Extract the (X, Y) coordinate from the center of the cell holding the provided text.  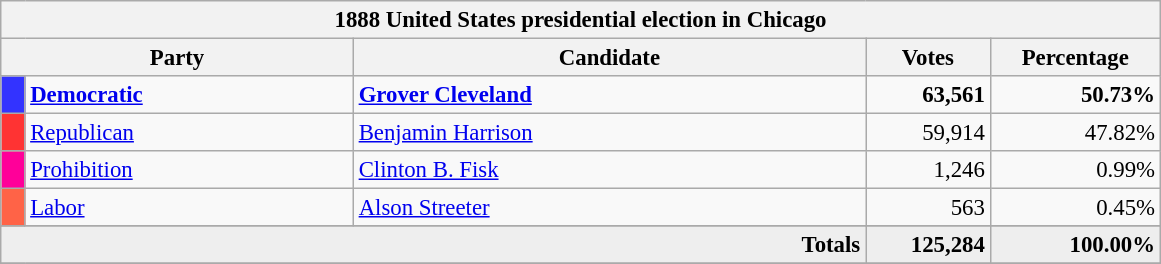
47.82% (1075, 133)
0.45% (1075, 208)
Grover Cleveland (609, 95)
Clinton B. Fisk (609, 170)
Republican (189, 133)
Alson Streeter (609, 208)
563 (928, 208)
Percentage (1075, 58)
0.99% (1075, 170)
Candidate (609, 58)
50.73% (1075, 95)
Labor (189, 208)
100.00% (1075, 245)
Totals (434, 245)
59,914 (928, 133)
Prohibition (189, 170)
125,284 (928, 245)
Votes (928, 58)
Democratic (189, 95)
1888 United States presidential election in Chicago (581, 20)
63,561 (928, 95)
1,246 (928, 170)
Benjamin Harrison (609, 133)
Party (178, 58)
